Scan for the cell matching the given text and deliver its [x, y] coordinate at center. 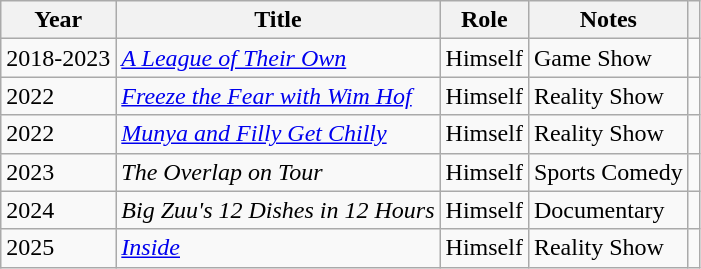
2023 [58, 172]
2024 [58, 210]
Game Show [608, 58]
A League of Their Own [278, 58]
Title [278, 20]
Role [484, 20]
Sports Comedy [608, 172]
Notes [608, 20]
The Overlap on Tour [278, 172]
Documentary [608, 210]
Freeze the Fear with Wim Hof [278, 96]
Munya and Filly Get Chilly [278, 134]
Inside [278, 248]
Year [58, 20]
2025 [58, 248]
Big Zuu's 12 Dishes in 12 Hours [278, 210]
2018-2023 [58, 58]
